Determine the [x, y] coordinate at the center of the cell enclosing the given text.  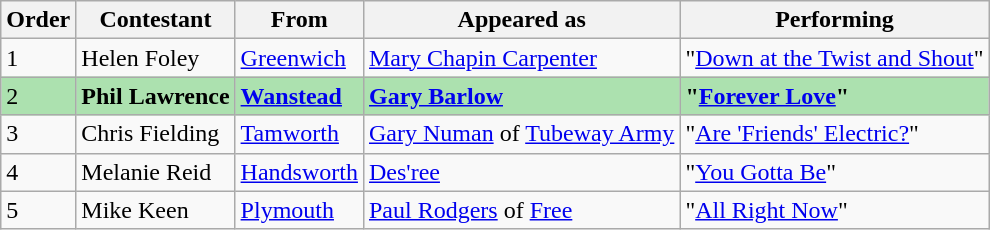
"All Right Now" [834, 210]
"Are 'Friends' Electric?" [834, 134]
Wanstead [299, 96]
From [299, 20]
Plymouth [299, 210]
Tamworth [299, 134]
Paul Rodgers of Free [521, 210]
4 [38, 172]
Appeared as [521, 20]
"Forever Love" [834, 96]
"Down at the Twist and Shout" [834, 58]
Gary Numan of Tubeway Army [521, 134]
Order [38, 20]
Phil Lawrence [156, 96]
2 [38, 96]
"You Gotta Be" [834, 172]
Chris Fielding [156, 134]
Helen Foley [156, 58]
3 [38, 134]
Melanie Reid [156, 172]
Gary Barlow [521, 96]
1 [38, 58]
Handsworth [299, 172]
Performing [834, 20]
Greenwich [299, 58]
Des'ree [521, 172]
Mike Keen [156, 210]
Contestant [156, 20]
Mary Chapin Carpenter [521, 58]
5 [38, 210]
